For the text-containing cell, return its midpoint in [X, Y] coordinate format. 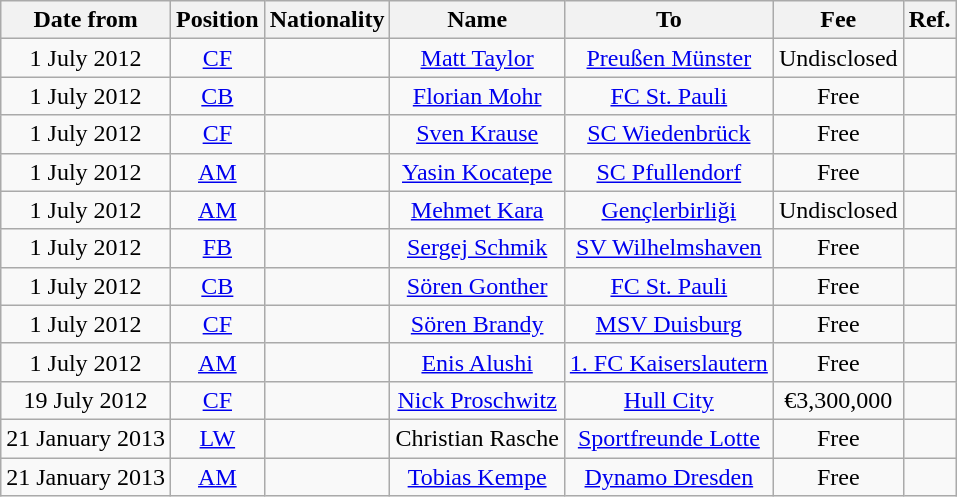
Tobias Kempe [477, 477]
Gençlerbirliği [668, 210]
LW [217, 438]
Dynamo Dresden [668, 477]
Sportfreunde Lotte [668, 438]
FB [217, 248]
Hull City [668, 400]
Christian Rasche [477, 438]
€3,300,000 [838, 400]
Florian Mohr [477, 96]
Sven Krause [477, 134]
Name [477, 20]
Mehmet Kara [477, 210]
To [668, 20]
Date from [86, 20]
Preußen Münster [668, 58]
Enis Alushi [477, 362]
Matt Taylor [477, 58]
19 July 2012 [86, 400]
Sören Gonther [477, 286]
Nationality [327, 20]
SC Wiedenbrück [668, 134]
Yasin Kocatepe [477, 172]
Fee [838, 20]
Sören Brandy [477, 324]
Sergej Schmik [477, 248]
Nick Proschwitz [477, 400]
1. FC Kaiserslautern [668, 362]
MSV Duisburg [668, 324]
SC Pfullendorf [668, 172]
Position [217, 20]
Ref. [930, 20]
SV Wilhelmshaven [668, 248]
